Output the [X, Y] coordinate of the center of the cell containing the given text.  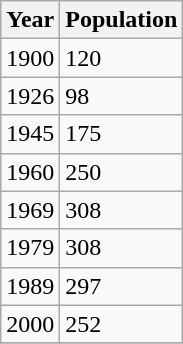
297 [122, 286]
1960 [30, 172]
1979 [30, 248]
1945 [30, 134]
252 [122, 324]
175 [122, 134]
120 [122, 58]
250 [122, 172]
1900 [30, 58]
Year [30, 20]
1969 [30, 210]
2000 [30, 324]
98 [122, 96]
1926 [30, 96]
Population [122, 20]
1989 [30, 286]
